Determine the (X, Y) coordinate at the center of the cell enclosing the given text.  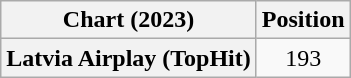
Latvia Airplay (TopHit) (129, 58)
193 (303, 58)
Position (303, 20)
Chart (2023) (129, 20)
